Extract the [x, y] coordinate from the center of the cell holding the provided text.  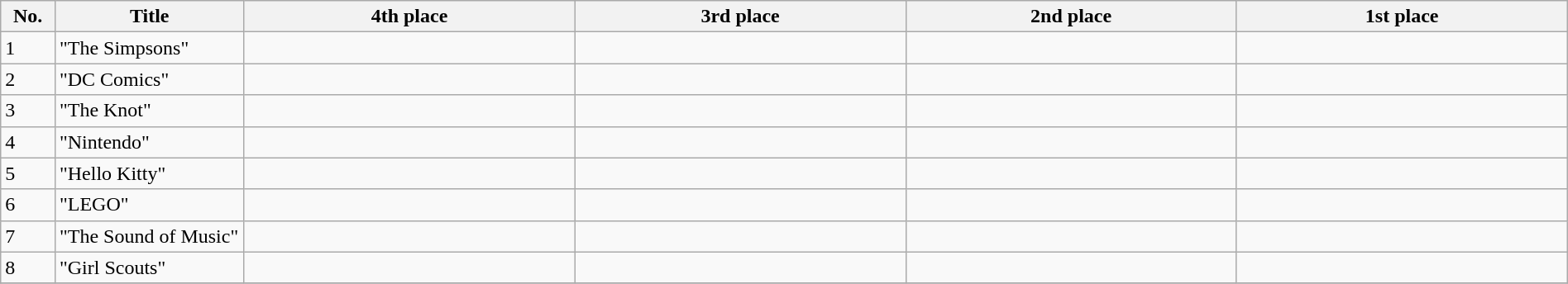
8 [28, 267]
3 [28, 111]
5 [28, 173]
2 [28, 79]
"The Sound of Music" [149, 236]
1st place [1402, 17]
4 [28, 142]
2nd place [1071, 17]
4th place [409, 17]
No. [28, 17]
Title [149, 17]
6 [28, 205]
"LEGO" [149, 205]
"Hello Kitty" [149, 173]
"DC Comics" [149, 79]
"Girl Scouts" [149, 267]
"Nintendo" [149, 142]
3rd place [740, 17]
1 [28, 48]
"The Knot" [149, 111]
7 [28, 236]
"The Simpsons" [149, 48]
